Search for the cell housing the specified text and yield its [X, Y] center coordinate. 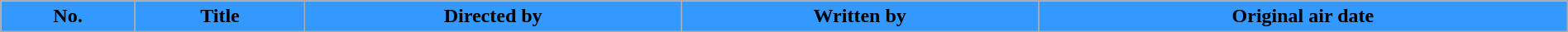
No. [68, 16]
Title [220, 16]
Written by [860, 16]
Directed by [493, 16]
Original air date [1303, 16]
